Find where the given text appears and provide that cell's center as [x, y] coordinate. 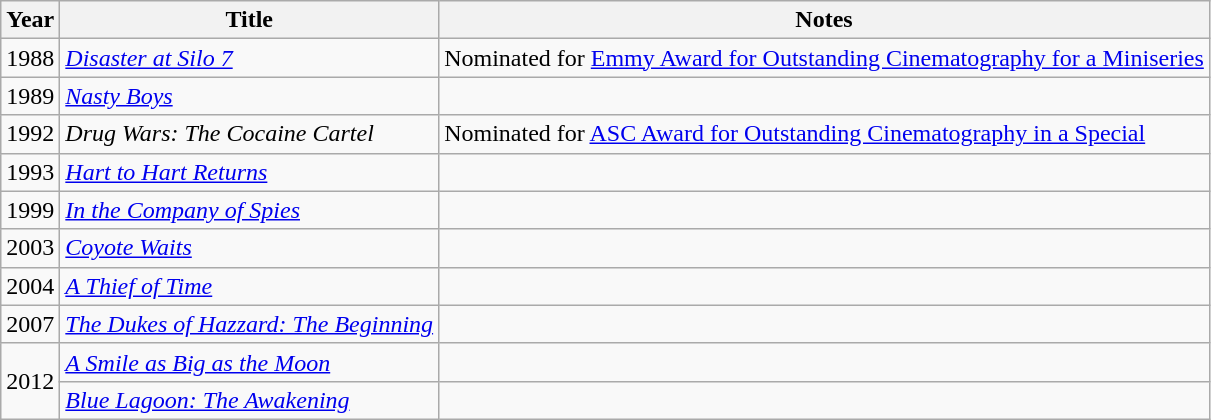
Coyote Waits [250, 248]
1999 [30, 210]
Notes [824, 20]
Disaster at Silo 7 [250, 58]
Blue Lagoon: The Awakening [250, 400]
2004 [30, 286]
Nominated for ASC Award for Outstanding Cinematography in a Special [824, 134]
1993 [30, 172]
2007 [30, 324]
1992 [30, 134]
Drug Wars: The Cocaine Cartel [250, 134]
Nominated for Emmy Award for Outstanding Cinematography for a Miniseries [824, 58]
Nasty Boys [250, 96]
1988 [30, 58]
Hart to Hart Returns [250, 172]
The Dukes of Hazzard: The Beginning [250, 324]
A Smile as Big as the Moon [250, 362]
2012 [30, 381]
1989 [30, 96]
2003 [30, 248]
In the Company of Spies [250, 210]
A Thief of Time [250, 286]
Year [30, 20]
Title [250, 20]
